Search for the cell housing the specified text and yield its (X, Y) center coordinate. 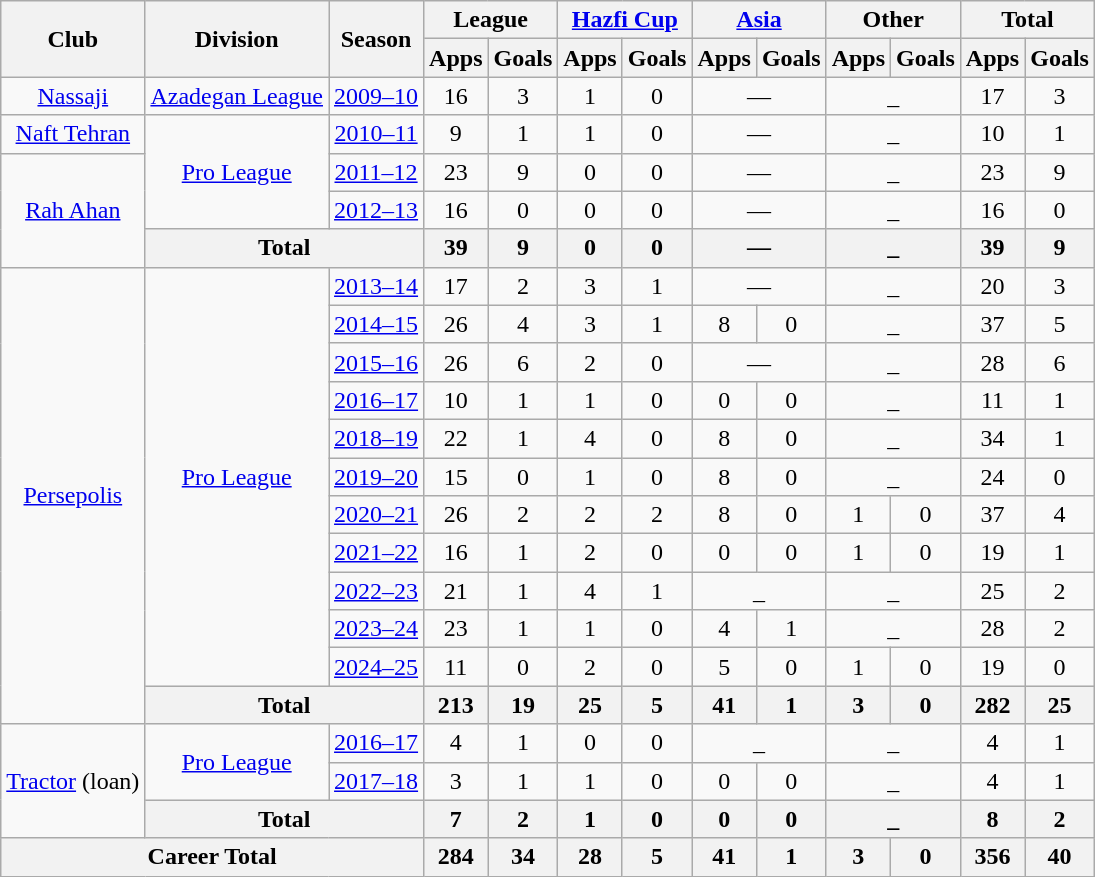
2024–25 (376, 667)
2010–11 (376, 134)
356 (992, 857)
2015–16 (376, 362)
Persepolis (73, 496)
282 (992, 705)
2020–21 (376, 515)
40 (1060, 857)
2019–20 (376, 477)
2011–12 (376, 172)
Asia (759, 20)
Nassaji (73, 96)
2013–14 (376, 286)
7 (456, 819)
Naft Tehran (73, 134)
2021–22 (376, 553)
Rah Ahan (73, 210)
24 (992, 477)
22 (456, 438)
2018–19 (376, 438)
284 (456, 857)
Career Total (212, 857)
21 (456, 591)
Season (376, 39)
League (491, 20)
2014–15 (376, 324)
Tractor (loan) (73, 781)
2023–24 (376, 629)
Other (893, 20)
2022–23 (376, 591)
Azadegan League (237, 96)
2017–18 (376, 781)
Hazfi Cup (625, 20)
2009–10 (376, 96)
20 (992, 286)
Club (73, 39)
Division (237, 39)
15 (456, 477)
213 (456, 705)
2012–13 (376, 210)
